Detect which cell encompasses the target text, then output its [X, Y] center coordinate. 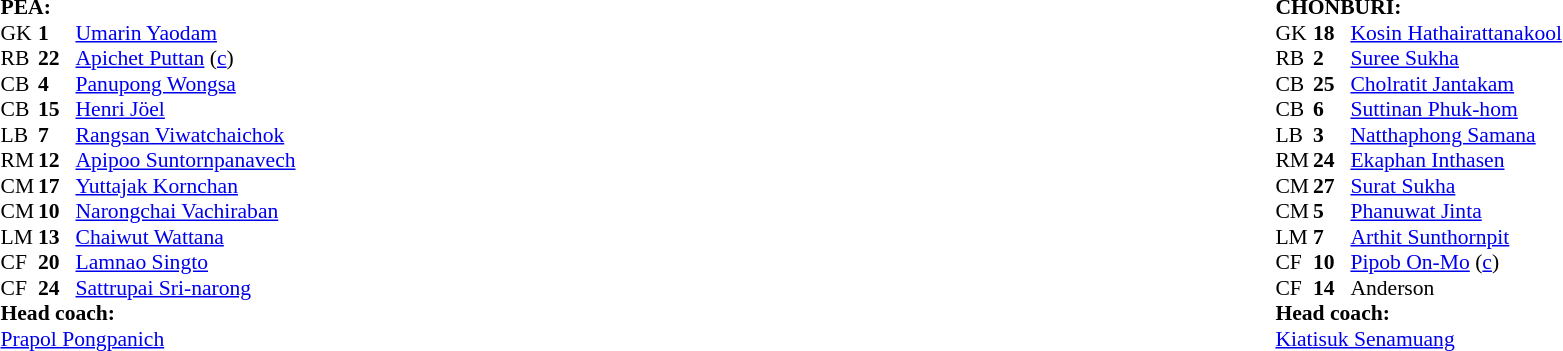
Suttinan Phuk-hom [1456, 109]
Rangsan Viwatchaichok [186, 135]
6 [1332, 109]
Apichet Puttan (c) [186, 59]
22 [57, 59]
Sattrupai Sri-narong [186, 288]
Kosin Hathairattanakool [1456, 33]
13 [57, 237]
5 [1332, 211]
Pipob On-Mo (c) [1456, 263]
20 [57, 263]
12 [57, 161]
25 [1332, 84]
Panupong Wongsa [186, 84]
27 [1332, 186]
Anderson [1456, 288]
3 [1332, 135]
Chaiwut Wattana [186, 237]
18 [1332, 33]
Ekaphan Inthasen [1456, 161]
Narongchai Vachiraban [186, 211]
Natthaphong Samana [1456, 135]
1 [57, 33]
Henri Jöel [186, 109]
Yuttajak Kornchan [186, 186]
17 [57, 186]
2 [1332, 59]
14 [1332, 288]
Cholratit Jantakam [1456, 84]
Phanuwat Jinta [1456, 211]
Suree Sukha [1456, 59]
Umarin Yaodam [186, 33]
Arthit Sunthornpit [1456, 237]
15 [57, 109]
Apipoo Suntornpanavech [186, 161]
Surat Sukha [1456, 186]
Lamnao Singto [186, 263]
4 [57, 84]
